Output the [X, Y] coordinate of the center of the cell containing the given text.  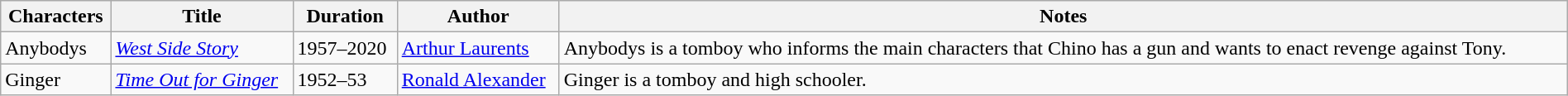
Anybodys is a tomboy who informs the main characters that Chino has a gun and wants to enact revenge against Tony. [1064, 48]
Title [202, 17]
Characters [56, 17]
Anybodys [56, 48]
1952–53 [345, 79]
Arthur Laurents [478, 48]
West Side Story [202, 48]
Ginger [56, 79]
Notes [1064, 17]
Time Out for Ginger [202, 79]
1957–2020 [345, 48]
Author [478, 17]
Ronald Alexander [478, 79]
Ginger is a tomboy and high schooler. [1064, 79]
Duration [345, 17]
